Capture the cell that displays the provided text and extract its [x, y] central coordinate. 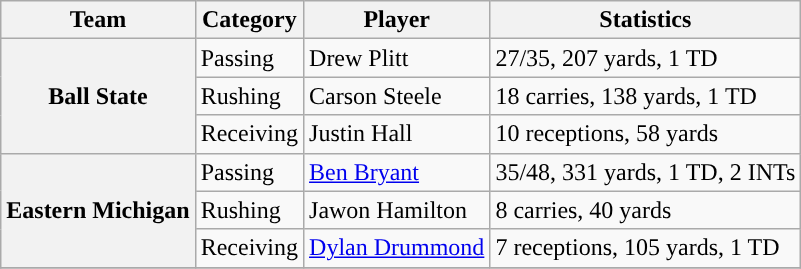
Carson Steele [397, 96]
Dylan Drummond [397, 248]
Player [397, 20]
Team [98, 20]
18 carries, 138 yards, 1 TD [646, 96]
Ben Bryant [397, 172]
10 receptions, 58 yards [646, 134]
Statistics [646, 20]
Drew Plitt [397, 58]
27/35, 207 yards, 1 TD [646, 58]
Ball State [98, 96]
Justin Hall [397, 134]
Eastern Michigan [98, 210]
Category [249, 20]
35/48, 331 yards, 1 TD, 2 INTs [646, 172]
7 receptions, 105 yards, 1 TD [646, 248]
8 carries, 40 yards [646, 210]
Jawon Hamilton [397, 210]
